Identify which cell holds the provided text, then report its [X, Y] central coordinate. 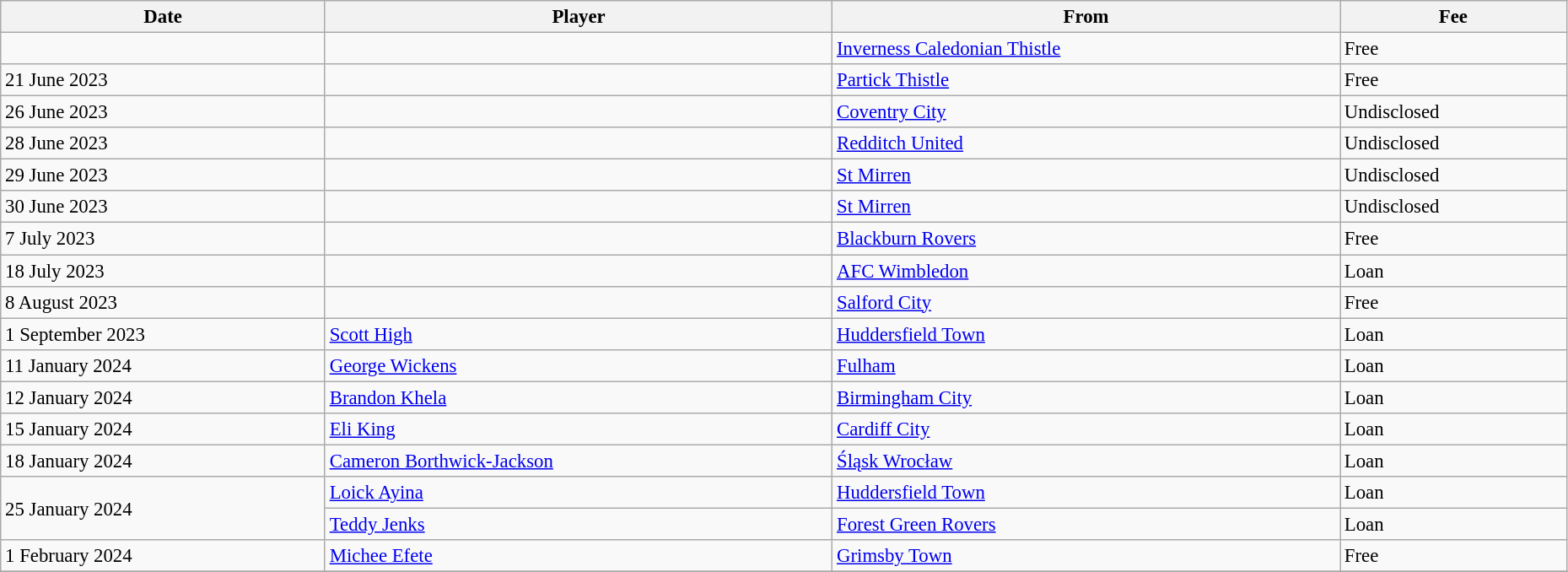
Inverness Caledonian Thistle [1086, 49]
Fee [1452, 17]
8 August 2023 [164, 302]
30 June 2023 [164, 207]
1 February 2024 [164, 556]
Fulham [1086, 365]
18 January 2024 [164, 461]
Forest Green Rovers [1086, 524]
15 January 2024 [164, 429]
Grimsby Town [1086, 556]
Date [164, 17]
Salford City [1086, 302]
Player [579, 17]
Brandon Khela [579, 397]
18 July 2023 [164, 271]
AFC Wimbledon [1086, 271]
George Wickens [579, 365]
Redditch United [1086, 143]
Scott High [579, 334]
Eli King [579, 429]
Cameron Borthwick-Jackson [579, 461]
Coventry City [1086, 112]
21 June 2023 [164, 80]
Blackburn Rovers [1086, 239]
Partick Thistle [1086, 80]
Cardiff City [1086, 429]
1 September 2023 [164, 334]
Teddy Jenks [579, 524]
12 January 2024 [164, 397]
Michee Efete [579, 556]
28 June 2023 [164, 143]
25 January 2024 [164, 508]
29 June 2023 [164, 175]
Śląsk Wrocław [1086, 461]
From [1086, 17]
26 June 2023 [164, 112]
11 January 2024 [164, 365]
Loick Ayina [579, 493]
Birmingham City [1086, 397]
7 July 2023 [164, 239]
